Return (X, Y) of the center of cell containing provided text 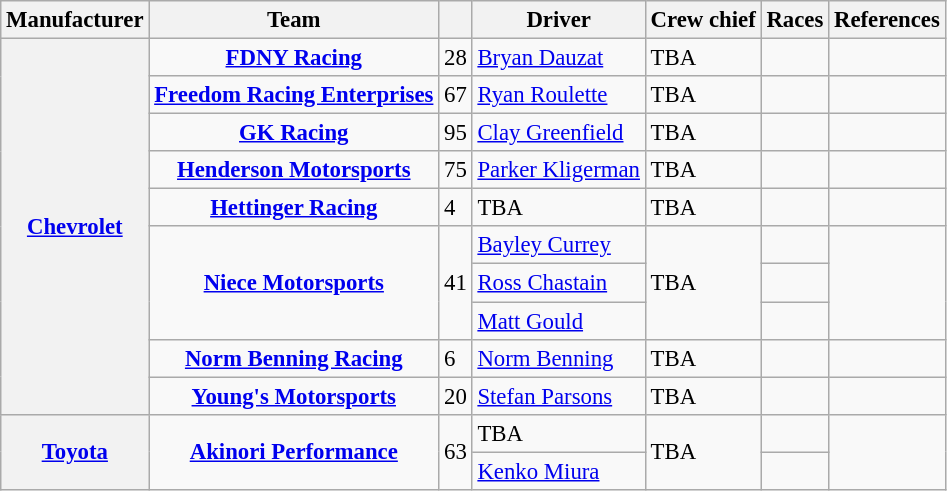
Henderson Motorsports (294, 170)
Parker Kligerman (558, 170)
Young's Motorsports (294, 396)
75 (456, 170)
Norm Benning (558, 358)
References (887, 20)
FDNY Racing (294, 58)
Manufacturer (75, 20)
28 (456, 58)
Driver (558, 20)
Ryan Roulette (558, 95)
Crew chief (703, 20)
95 (456, 133)
63 (456, 452)
Ross Chastain (558, 283)
Bryan Dauzat (558, 58)
Stefan Parsons (558, 396)
Toyota (75, 452)
20 (456, 396)
41 (456, 282)
GK Racing (294, 133)
Races (795, 20)
Hettinger Racing (294, 208)
6 (456, 358)
Clay Greenfield (558, 133)
Matt Gould (558, 321)
Norm Benning Racing (294, 358)
Team (294, 20)
Akinori Performance (294, 452)
Freedom Racing Enterprises (294, 95)
Bayley Currey (558, 245)
67 (456, 95)
Niece Motorsports (294, 282)
Chevrolet (75, 227)
Kenko Miura (558, 471)
4 (456, 208)
